Determine the [X, Y] coordinate at the center of the cell enclosing the given text.  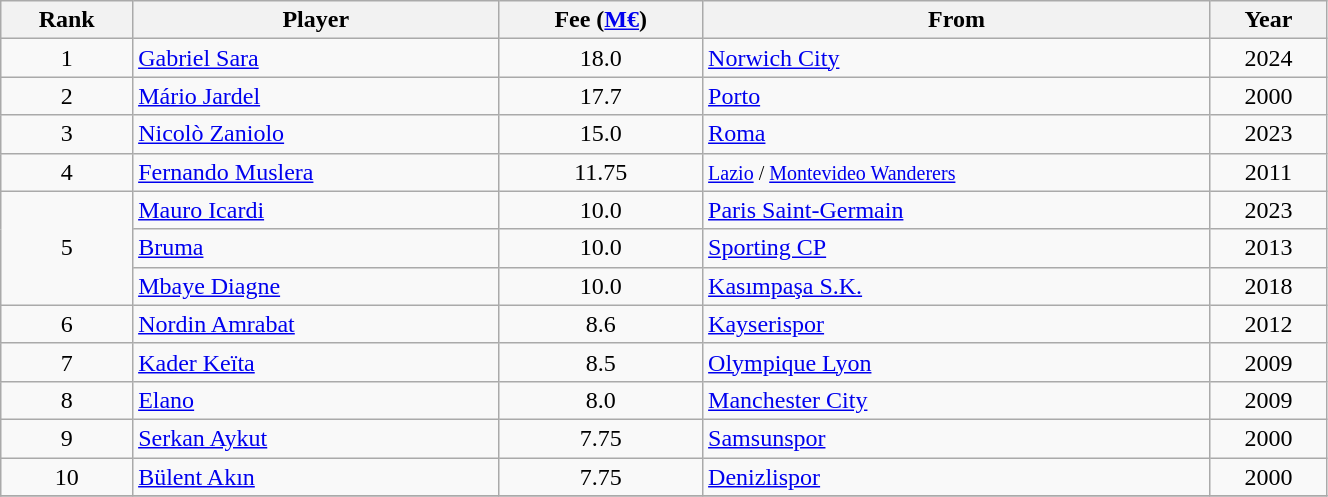
Kasımpaşa S.K. [957, 286]
Denizlispor [957, 477]
Kader Keïta [316, 362]
Paris Saint-Germain [957, 210]
Manchester City [957, 400]
8.0 [601, 400]
9 [67, 438]
11.75 [601, 172]
Kayserispor [957, 324]
2024 [1268, 58]
7 [67, 362]
2012 [1268, 324]
Rank [67, 20]
6 [67, 324]
Mbaye Diagne [316, 286]
Porto [957, 96]
2011 [1268, 172]
Serkan Aykut [316, 438]
17.7 [601, 96]
Bülent Akın [316, 477]
Gabriel Sara [316, 58]
8.6 [601, 324]
1 [67, 58]
Nicolò Zaniolo [316, 134]
Norwich City [957, 58]
10 [67, 477]
Bruma [316, 248]
Lazio / Montevideo Wanderers [957, 172]
15.0 [601, 134]
Elano [316, 400]
Sporting CP [957, 248]
8 [67, 400]
From [957, 20]
Nordin Amrabat [316, 324]
18.0 [601, 58]
Player [316, 20]
2013 [1268, 248]
Fernando Muslera [316, 172]
2018 [1268, 286]
8.5 [601, 362]
4 [67, 172]
Fee (M€) [601, 20]
Samsunspor [957, 438]
2 [67, 96]
Mauro Icardi [316, 210]
Olympique Lyon [957, 362]
3 [67, 134]
5 [67, 248]
Mário Jardel [316, 96]
Roma [957, 134]
Year [1268, 20]
